Identify which cell holds the provided text, then report its (x, y) central coordinate. 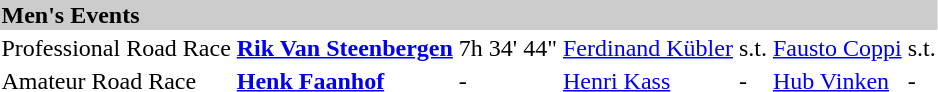
7h 34' 44" (508, 48)
Professional Road Race (116, 48)
Rik Van Steenbergen (344, 48)
Ferdinand Kübler (648, 48)
Men's Events (468, 15)
Fausto Coppi (837, 48)
